Scan for the cell matching the given text and deliver its (x, y) coordinate at center. 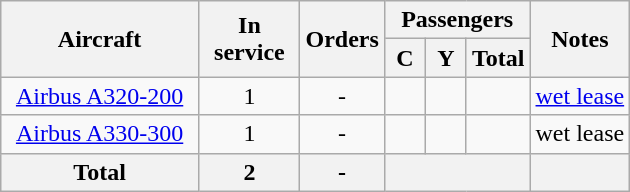
Airbus A330-300 (100, 134)
C (404, 58)
Y (446, 58)
Passengers (457, 20)
In service (250, 39)
Airbus A320-200 (100, 96)
Aircraft (100, 39)
Orders (342, 39)
2 (250, 172)
Notes (580, 39)
